Locate the cell with the specified text and output its [x, y] center coordinate. 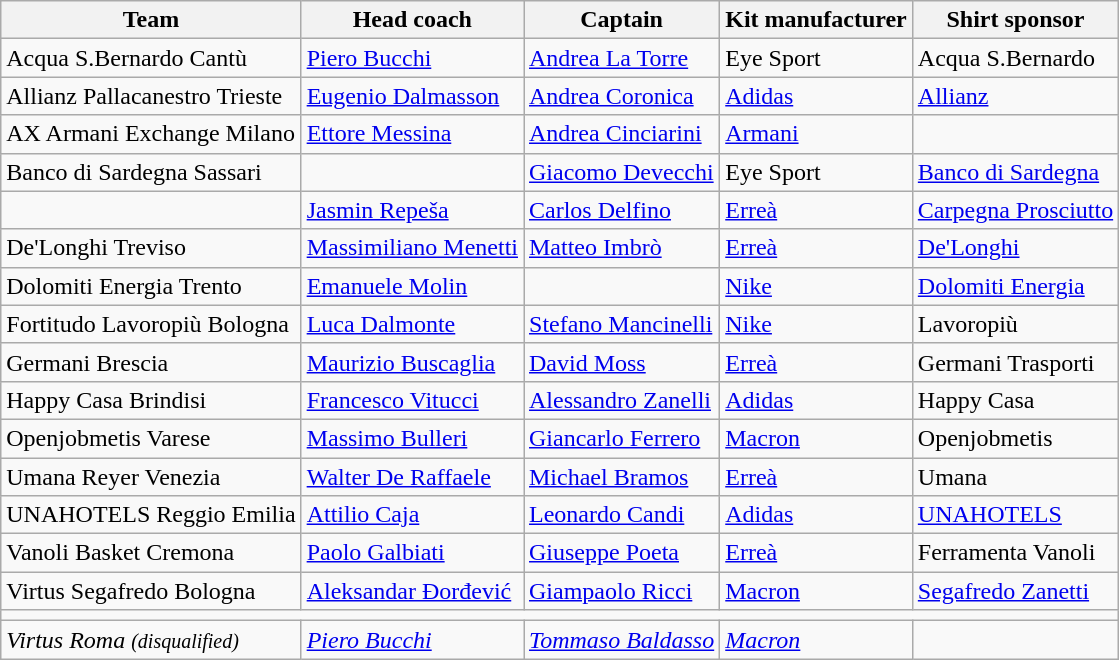
Leonardo Candi [622, 515]
Armani [816, 134]
Luca Dalmonte [412, 324]
Umana Reyer Venezia [151, 477]
AX Armani Exchange Milano [151, 134]
Kit manufacturer [816, 20]
Virtus Segafredo Bologna [151, 591]
Captain [622, 20]
Andrea Coronica [622, 96]
Lavoropiù [1015, 324]
Walter De Raffaele [412, 477]
Stefano Mancinelli [622, 324]
Dolomiti Energia [1015, 286]
Alessandro Zanelli [622, 400]
Openjobmetis Varese [151, 438]
De'Longhi Treviso [151, 248]
Carpegna Prosciutto [1015, 210]
Eugenio Dalmasson [412, 96]
Tommaso Baldasso [622, 640]
Ettore Messina [412, 134]
Giampaolo Ricci [622, 591]
Banco di Sardegna [1015, 172]
Team [151, 20]
Head coach [412, 20]
Paolo Galbiati [412, 553]
Andrea Cinciarini [622, 134]
Vanoli Basket Cremona [151, 553]
Ferramenta Vanoli [1015, 553]
Aleksandar Đorđević [412, 591]
Giacomo Devecchi [622, 172]
Acqua S.Bernardo Cantù [151, 58]
Allianz Pallacanestro Trieste [151, 96]
Massimiliano Menetti [412, 248]
Happy Casa Brindisi [151, 400]
Openjobmetis [1015, 438]
Jasmin Repeša [412, 210]
De'Longhi [1015, 248]
Maurizio Buscaglia [412, 362]
Andrea La Torre [622, 58]
Giancarlo Ferrero [622, 438]
Massimo Bulleri [412, 438]
Umana [1015, 477]
Germani Brescia [151, 362]
Banco di Sardegna Sassari [151, 172]
David Moss [622, 362]
Dolomiti Energia Trento [151, 286]
Emanuele Molin [412, 286]
Acqua S.Bernardo [1015, 58]
Francesco Vitucci [412, 400]
Allianz [1015, 96]
Fortitudo Lavoropiù Bologna [151, 324]
Happy Casa [1015, 400]
Shirt sponsor [1015, 20]
Germani Trasporti [1015, 362]
UNAHOTELS Reggio Emilia [151, 515]
UNAHOTELS [1015, 515]
Carlos Delfino [622, 210]
Matteo Imbrò [622, 248]
Segafredo Zanetti [1015, 591]
Michael Bramos [622, 477]
Attilio Caja [412, 515]
Giuseppe Poeta [622, 553]
Virtus Roma (disqualified) [151, 640]
